Detect which cell encompasses the target text, then output its (x, y) center coordinate. 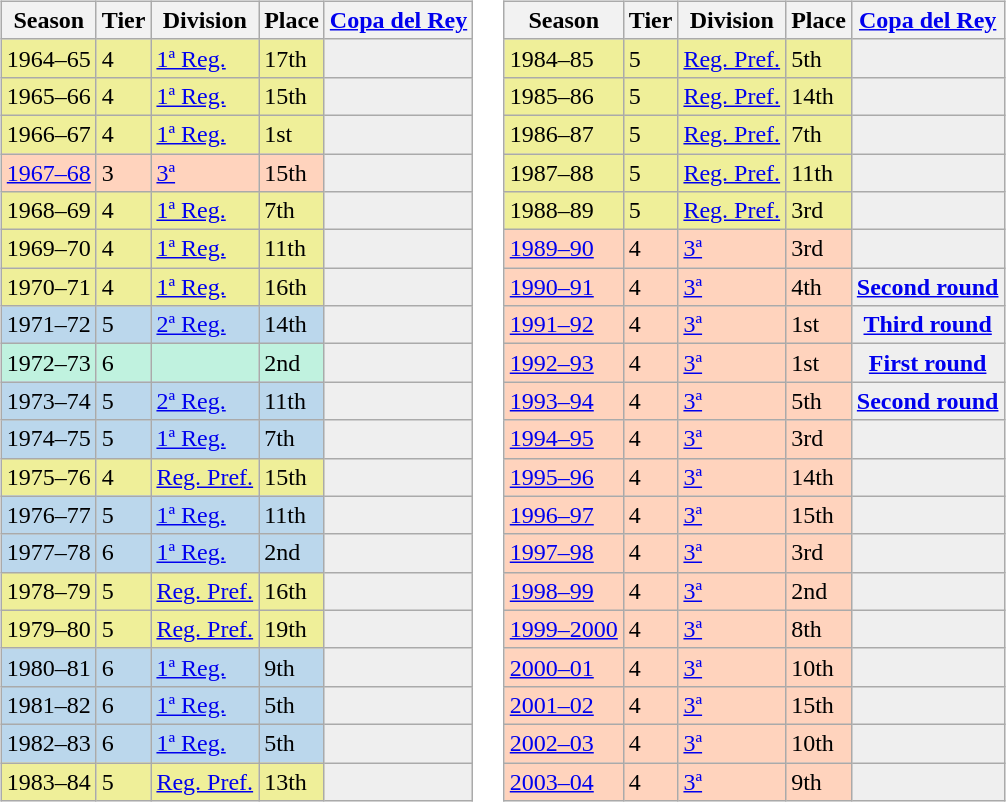
1966–67 (48, 134)
1988–89 (564, 211)
2003–04 (564, 781)
1985–86 (564, 96)
1999–2000 (564, 629)
1989–90 (564, 249)
1974–75 (48, 439)
19th (292, 629)
8th (819, 629)
1981–82 (48, 705)
1982–83 (48, 743)
1992–93 (564, 363)
1986–87 (564, 134)
1987–88 (564, 173)
1971–72 (48, 325)
17th (292, 58)
1965–66 (48, 96)
Third round (928, 325)
1970–71 (48, 287)
1995–96 (564, 477)
1964–65 (48, 58)
1984–85 (564, 58)
1979–80 (48, 629)
1973–74 (48, 401)
1968–69 (48, 211)
4th (819, 287)
1996–97 (564, 515)
1997–98 (564, 553)
1967–68 (48, 173)
2000–01 (564, 667)
1972–73 (48, 363)
1977–78 (48, 553)
2001–02 (564, 705)
13th (292, 781)
1980–81 (48, 667)
2002–03 (564, 743)
1998–99 (564, 591)
3 (124, 173)
1990–91 (564, 287)
1978–79 (48, 591)
1994–95 (564, 439)
1983–84 (48, 781)
1969–70 (48, 249)
1976–77 (48, 515)
1975–76 (48, 477)
First round (928, 363)
1993–94 (564, 401)
1991–92 (564, 325)
